Provide the [X, Y] coordinate of the cell's center where the given text is located.  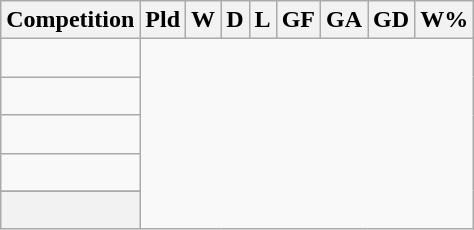
GF [298, 20]
L [262, 20]
W [204, 20]
GA [344, 20]
D [235, 20]
W% [444, 20]
GD [392, 20]
Pld [163, 20]
Competition [70, 20]
